Extract the (X, Y) coordinate from the center of the cell holding the provided text.  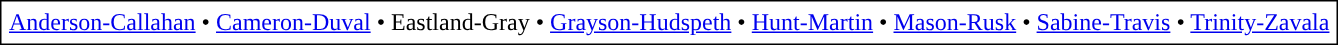
Anderson-Callahan • Cameron-Duval • Eastland-Gray • Grayson-Hudspeth • Hunt-Martin • Mason-Rusk • Sabine-Travis • Trinity-Zavala (670, 23)
